Output the [X, Y] coordinate of the center of the cell containing the given text.  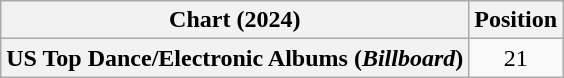
US Top Dance/Electronic Albums (Billboard) [235, 58]
Position [516, 20]
21 [516, 58]
Chart (2024) [235, 20]
